Extract the (X, Y) coordinate from the center of the cell holding the provided text.  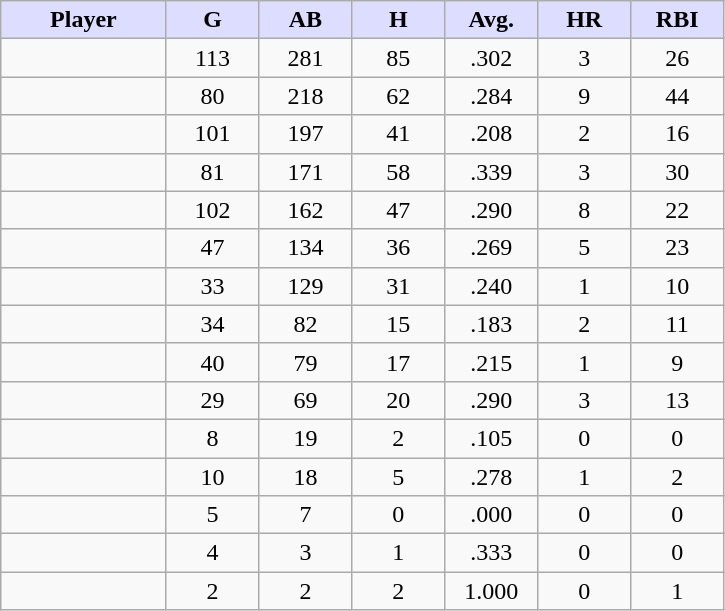
16 (678, 134)
36 (398, 248)
29 (212, 400)
20 (398, 400)
79 (306, 362)
30 (678, 172)
82 (306, 324)
4 (212, 553)
.215 (492, 362)
15 (398, 324)
31 (398, 286)
33 (212, 286)
1.000 (492, 591)
197 (306, 134)
40 (212, 362)
281 (306, 58)
.000 (492, 515)
13 (678, 400)
17 (398, 362)
129 (306, 286)
HR (584, 20)
18 (306, 477)
162 (306, 210)
19 (306, 438)
26 (678, 58)
H (398, 20)
.339 (492, 172)
41 (398, 134)
81 (212, 172)
.183 (492, 324)
AB (306, 20)
101 (212, 134)
134 (306, 248)
.240 (492, 286)
44 (678, 96)
RBI (678, 20)
23 (678, 248)
.302 (492, 58)
22 (678, 210)
102 (212, 210)
58 (398, 172)
.284 (492, 96)
80 (212, 96)
.278 (492, 477)
85 (398, 58)
Player (84, 20)
62 (398, 96)
113 (212, 58)
171 (306, 172)
7 (306, 515)
.269 (492, 248)
Avg. (492, 20)
.333 (492, 553)
11 (678, 324)
34 (212, 324)
.208 (492, 134)
218 (306, 96)
G (212, 20)
69 (306, 400)
.105 (492, 438)
